Output the (X, Y) coordinate of the center of the cell containing the given text.  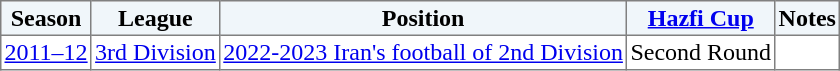
Second Round (701, 52)
2022-2023 Iran's football of 2nd Division (424, 52)
Hazfi Cup (701, 18)
Season (46, 18)
League (155, 18)
Notes (808, 18)
Position (424, 18)
3rd Division (155, 52)
2011–12 (46, 52)
